Find where the given text appears and provide that cell's center as [X, Y] coordinate. 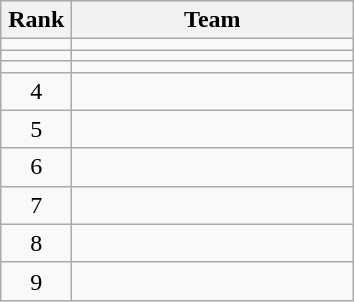
7 [36, 205]
Team [212, 20]
4 [36, 91]
Rank [36, 20]
9 [36, 281]
8 [36, 243]
5 [36, 129]
6 [36, 167]
